Determine the [x, y] coordinate at the center of the cell enclosing the given text.  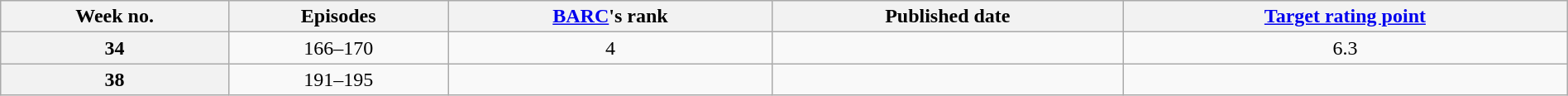
Episodes [337, 17]
166–170 [337, 48]
Week no. [115, 17]
4 [610, 48]
BARC's rank [610, 17]
Target rating point [1346, 17]
34 [115, 48]
191–195 [337, 79]
Published date [948, 17]
6.3 [1346, 48]
38 [115, 79]
